Determine the [X, Y] coordinate at the center of the cell enclosing the given text.  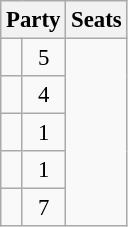
7 [44, 208]
Party [34, 20]
4 [44, 95]
Seats [96, 20]
5 [44, 58]
